Return [x, y] of the center of cell containing provided text 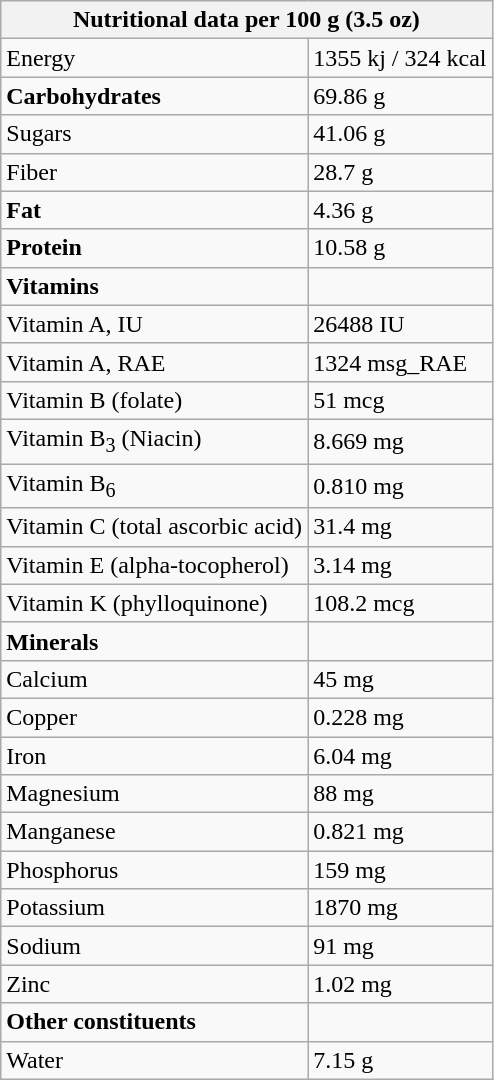
28.7 g [400, 172]
159 mg [400, 870]
Carbohydrates [154, 96]
Minerals [154, 641]
1324 msg_RAE [400, 362]
Vitamin A, RAE [154, 362]
7.15 g [400, 1060]
31.4 mg [400, 527]
Phosphorus [154, 870]
4.36 g [400, 210]
1870 mg [400, 908]
69.86 g [400, 96]
3.14 mg [400, 565]
108.2 mcg [400, 603]
Vitamin B6 [154, 486]
Vitamin B (folate) [154, 400]
0.810 mg [400, 486]
Fiber [154, 172]
51 mcg [400, 400]
Vitamin C (total ascorbic acid) [154, 527]
Energy [154, 58]
Manganese [154, 832]
Potassium [154, 908]
Iron [154, 755]
Calcium [154, 679]
Zinc [154, 984]
Other constituents [154, 1022]
Water [154, 1060]
0.821 mg [400, 832]
Vitamin E (alpha-tocopherol) [154, 565]
Nutritional data per 100 g (3.5 oz) [246, 20]
41.06 g [400, 134]
Vitamin B3 (Niacin) [154, 441]
8.669 mg [400, 441]
0.228 mg [400, 717]
Fat [154, 210]
Vitamin K (phylloquinone) [154, 603]
26488 IU [400, 324]
Magnesium [154, 794]
1355 kj / 324 kcal [400, 58]
Copper [154, 717]
Vitamins [154, 286]
1.02 mg [400, 984]
6.04 mg [400, 755]
91 mg [400, 946]
45 mg [400, 679]
88 mg [400, 794]
Sugars [154, 134]
Vitamin A, IU [154, 324]
10.58 g [400, 248]
Sodium [154, 946]
Protein [154, 248]
